Extract the (X, Y) coordinate from the center of the cell holding the provided text.  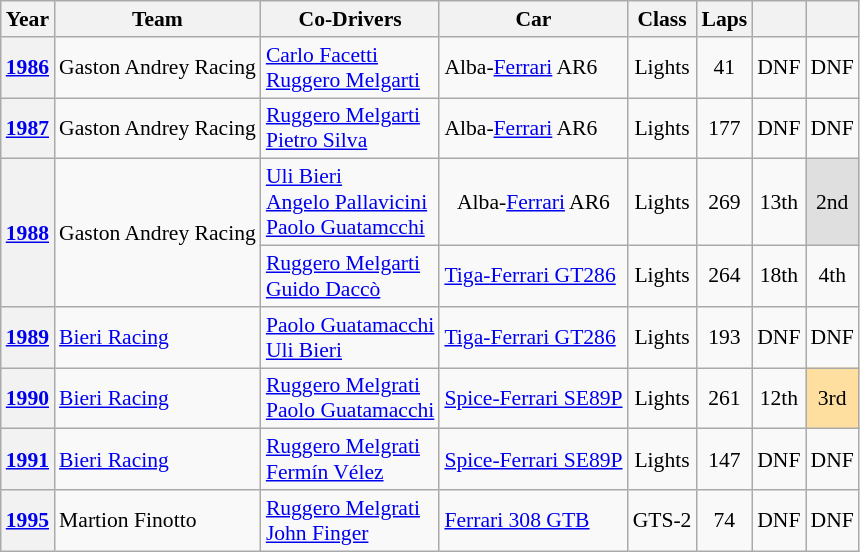
2nd (832, 202)
12th (778, 398)
Co-Drivers (350, 19)
147 (724, 460)
Ruggero Melgarti Guido Daccò (350, 276)
1987 (28, 128)
Uli Bieri Angelo Pallavicini Paolo Guatamcchi (350, 202)
Car (533, 19)
1989 (28, 338)
Laps (724, 19)
Ruggero Melgrati John Finger (350, 520)
1990 (28, 398)
177 (724, 128)
1995 (28, 520)
261 (724, 398)
Team (158, 19)
1991 (28, 460)
Paolo Guatamacchi Uli Bieri (350, 338)
269 (724, 202)
3rd (832, 398)
1988 (28, 233)
1986 (28, 68)
13th (778, 202)
193 (724, 338)
74 (724, 520)
Year (28, 19)
Carlo Facetti Ruggero Melgarti (350, 68)
Ferrari 308 GTB (533, 520)
Class (662, 19)
4th (832, 276)
Ruggero Melgarti Pietro Silva (350, 128)
41 (724, 68)
18th (778, 276)
Ruggero Melgrati Fermín Vélez (350, 460)
Ruggero Melgrati Paolo Guatamacchi (350, 398)
264 (724, 276)
GTS-2 (662, 520)
Martion Finotto (158, 520)
